Scan for the cell matching the given text and deliver its [X, Y] coordinate at center. 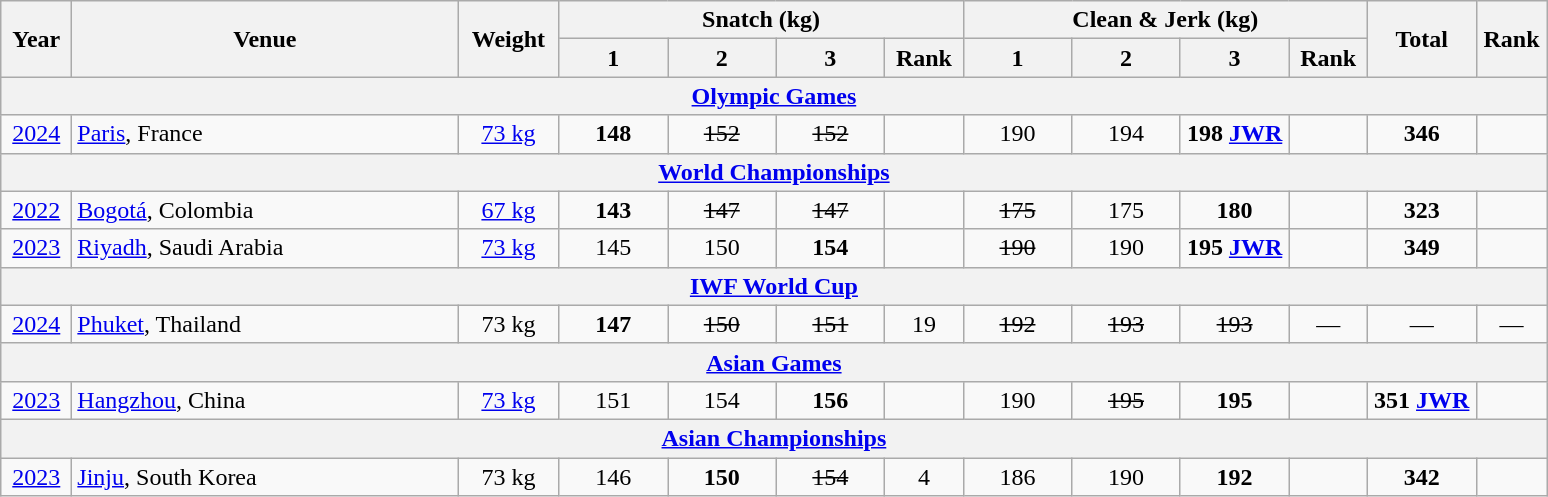
IWF World Cup [774, 286]
67 kg [508, 210]
Asian Championships [774, 438]
Snatch (kg) [761, 20]
Year [36, 39]
Hangzhou, China [265, 400]
186 [1018, 477]
146 [614, 477]
Total [1422, 39]
Jinju, South Korea [265, 477]
180 [1234, 210]
194 [1126, 134]
349 [1422, 248]
Weight [508, 39]
Clean & Jerk (kg) [1165, 20]
195 JWR [1234, 248]
Olympic Games [774, 96]
World Championships [774, 172]
342 [1422, 477]
2022 [36, 210]
Asian Games [774, 362]
143 [614, 210]
4 [924, 477]
Paris, France [265, 134]
156 [830, 400]
145 [614, 248]
323 [1422, 210]
351 JWR [1422, 400]
19 [924, 324]
148 [614, 134]
Riyadh, Saudi Arabia [265, 248]
Bogotá, Colombia [265, 210]
Venue [265, 39]
346 [1422, 134]
198 JWR [1234, 134]
Phuket, Thailand [265, 324]
